Search for the cell housing the specified text and yield its (x, y) center coordinate. 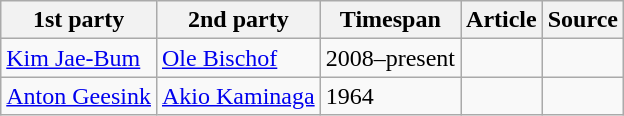
1964 (390, 96)
Ole Bischof (238, 58)
Source (582, 20)
2nd party (238, 20)
Akio Kaminaga (238, 96)
Article (502, 20)
Kim Jae-Bum (79, 58)
Timespan (390, 20)
1st party (79, 20)
Anton Geesink (79, 96)
2008–present (390, 58)
